Pinpoint the cell where the given text exists, returning its (x, y) midpoint coordinate. 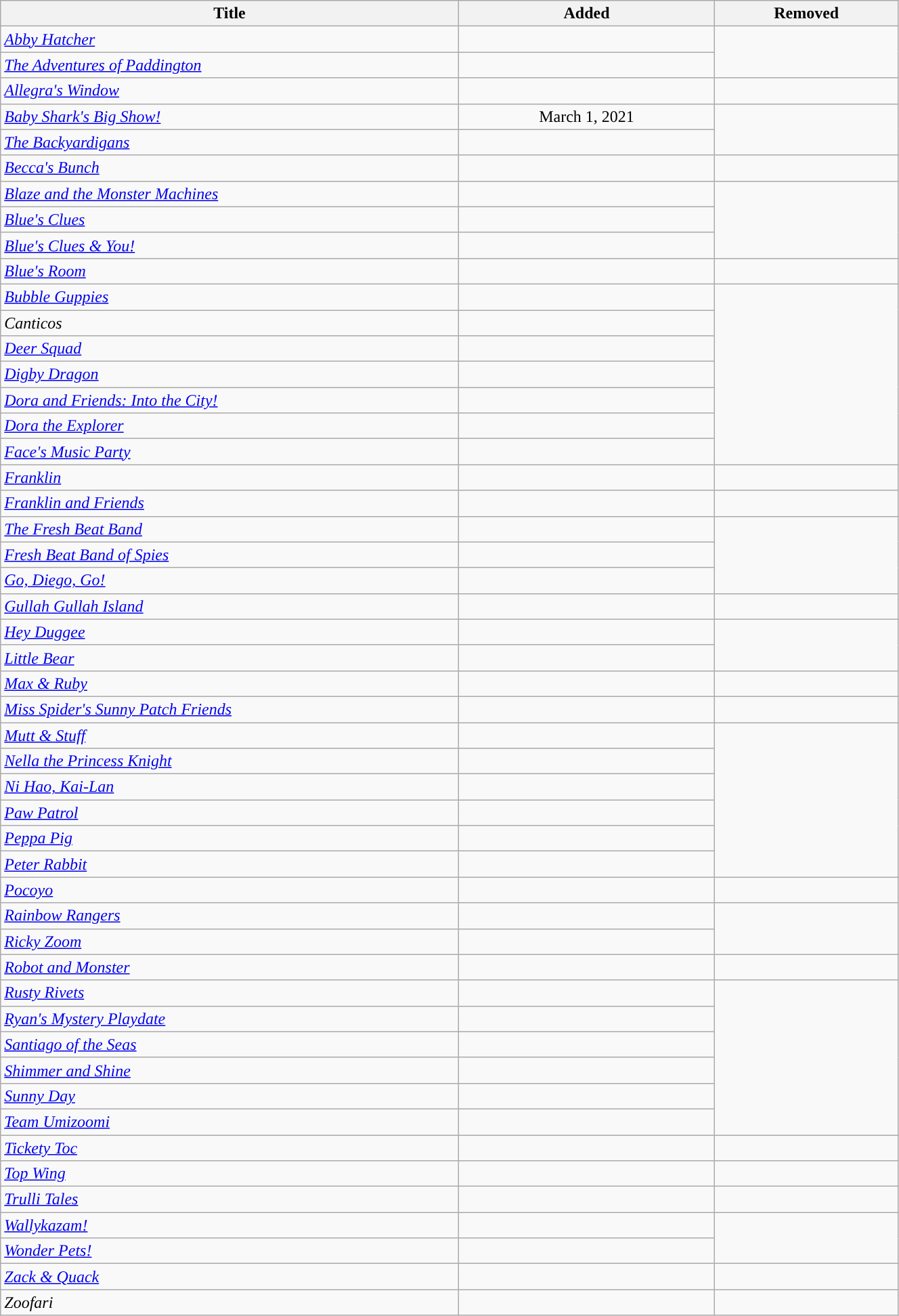
Dora the Explorer (229, 426)
Title (229, 14)
Peppa Pig (229, 839)
Dora and Friends: Into the City! (229, 400)
Rusty Rivets (229, 993)
Zoofari (229, 1302)
Team Umizoomi (229, 1122)
Shimmer and Shine (229, 1070)
Little Bear (229, 658)
Zack & Quack (229, 1277)
Removed (807, 14)
Rainbow Rangers (229, 916)
Santiago of the Seas (229, 1044)
March 1, 2021 (586, 116)
Gullah Gullah Island (229, 606)
Added (586, 14)
The Adventures of Paddington (229, 65)
Abby Hatcher (229, 39)
Digby Dragon (229, 375)
Peter Rabbit (229, 864)
Canticos (229, 323)
Becca's Bunch (229, 168)
Mutt & Stuff (229, 735)
Nella the Princess Knight (229, 761)
Ryan's Mystery Playdate (229, 1019)
Ricky Zoom (229, 941)
Miss Spider's Sunny Patch Friends (229, 709)
Go, Diego, Go! (229, 580)
Paw Patrol (229, 813)
Fresh Beat Band of Spies (229, 555)
The Backyardigans (229, 142)
Blue's Clues (229, 219)
Franklin (229, 477)
The Fresh Beat Band (229, 529)
Robot and Monster (229, 967)
Face's Music Party (229, 452)
Max & Ruby (229, 683)
Franklin and Friends (229, 503)
Sunny Day (229, 1096)
Baby Shark's Big Show! (229, 116)
Wonder Pets! (229, 1251)
Top Wing (229, 1174)
Blaze and the Monster Machines (229, 194)
Allegra's Window (229, 91)
Pocoyo (229, 890)
Blue's Room (229, 271)
Bubble Guppies (229, 297)
Deer Squad (229, 349)
Wallykazam! (229, 1225)
Hey Duggee (229, 632)
Ni Hao, Kai-Lan (229, 787)
Trulli Tales (229, 1200)
Blue's Clues & You! (229, 245)
Tickety Toc (229, 1148)
